Extract the [x, y] coordinate from the center of the cell holding the provided text.  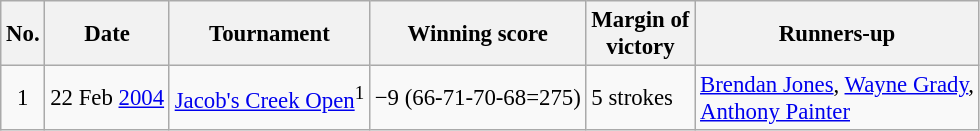
−9 (66-71-70-68=275) [478, 98]
Jacob's Creek Open1 [269, 98]
Margin ofvictory [640, 34]
5 strokes [640, 98]
Runners-up [838, 34]
1 [23, 98]
Brendan Jones, Wayne Grady, Anthony Painter [838, 98]
Tournament [269, 34]
Winning score [478, 34]
22 Feb 2004 [107, 98]
No. [23, 34]
Date [107, 34]
